Scan for the cell matching the given text and deliver its (X, Y) coordinate at center. 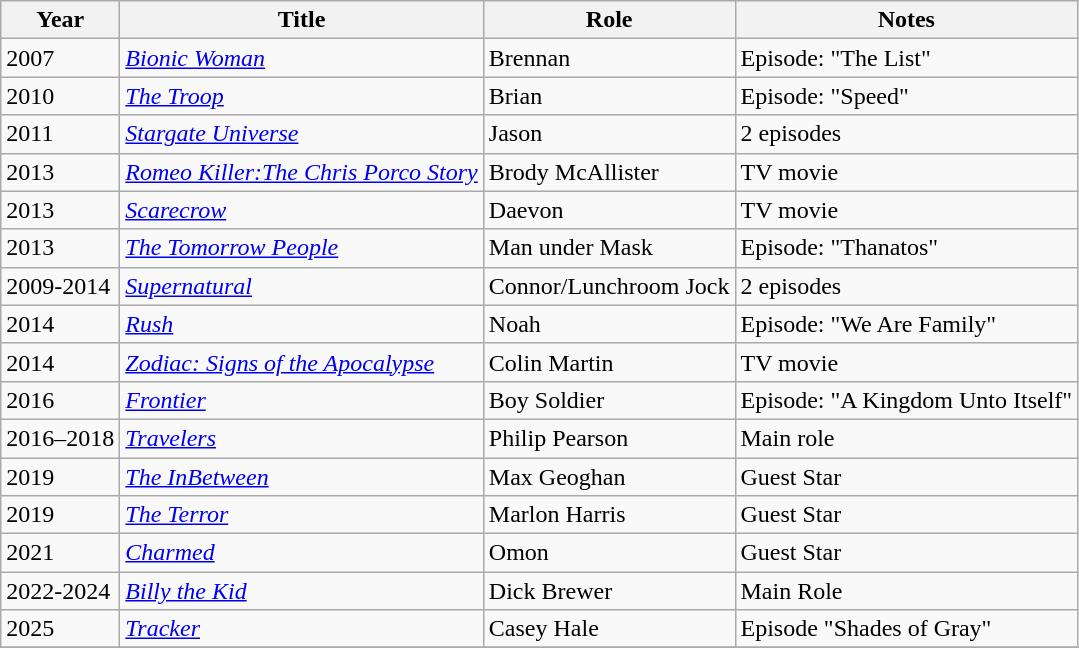
Role (609, 20)
Omon (609, 553)
Dick Brewer (609, 591)
Episode: "We Are Family" (906, 324)
2021 (60, 553)
Bionic Woman (302, 58)
Boy Soldier (609, 400)
Daevon (609, 210)
Frontier (302, 400)
Colin Martin (609, 362)
The InBetween (302, 477)
Casey Hale (609, 629)
Zodiac: Signs of the Apocalypse (302, 362)
Episode: "A Kingdom Unto Itself" (906, 400)
Jason (609, 134)
2011 (60, 134)
Supernatural (302, 286)
Travelers (302, 438)
Tracker (302, 629)
Billy the Kid (302, 591)
2016 (60, 400)
Marlon Harris (609, 515)
2010 (60, 96)
Romeo Killer:The Chris Porco Story (302, 172)
Charmed (302, 553)
Main role (906, 438)
2016–2018 (60, 438)
2009-2014 (60, 286)
The Tomorrow People (302, 248)
Scarecrow (302, 210)
Max Geoghan (609, 477)
Episode "Shades of Gray" (906, 629)
Brody McAllister (609, 172)
Brennan (609, 58)
Rush (302, 324)
The Troop (302, 96)
2007 (60, 58)
Man under Mask (609, 248)
Episode: "Speed" (906, 96)
Year (60, 20)
The Terror (302, 515)
Brian (609, 96)
Noah (609, 324)
2022-2024 (60, 591)
Notes (906, 20)
Episode: "The List" (906, 58)
Philip Pearson (609, 438)
Stargate Universe (302, 134)
2025 (60, 629)
Episode: "Thanatos" (906, 248)
Title (302, 20)
Main Role (906, 591)
Connor/Lunchroom Jock (609, 286)
